Determine the (x, y) coordinate at the center of the cell enclosing the given text.  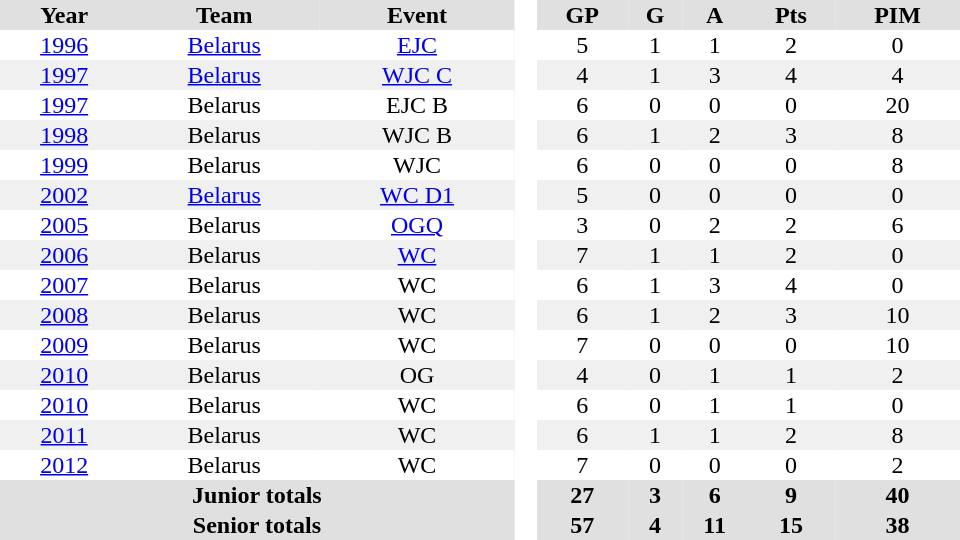
2011 (64, 435)
WC D1 (417, 195)
Junior totals (257, 495)
9 (791, 495)
PIM (898, 15)
1999 (64, 165)
2005 (64, 225)
WJC C (417, 75)
WJC (417, 165)
11 (714, 525)
Team (224, 15)
EJC (417, 45)
A (714, 15)
2002 (64, 195)
1998 (64, 135)
1996 (64, 45)
2006 (64, 255)
20 (898, 105)
Year (64, 15)
27 (582, 495)
Pts (791, 15)
GP (582, 15)
OG (417, 375)
15 (791, 525)
G (656, 15)
2012 (64, 465)
2007 (64, 285)
57 (582, 525)
2008 (64, 315)
40 (898, 495)
38 (898, 525)
EJC B (417, 105)
Senior totals (257, 525)
OGQ (417, 225)
Event (417, 15)
WJC B (417, 135)
2009 (64, 345)
